Output the (x, y) coordinate of the center of the cell containing the given text.  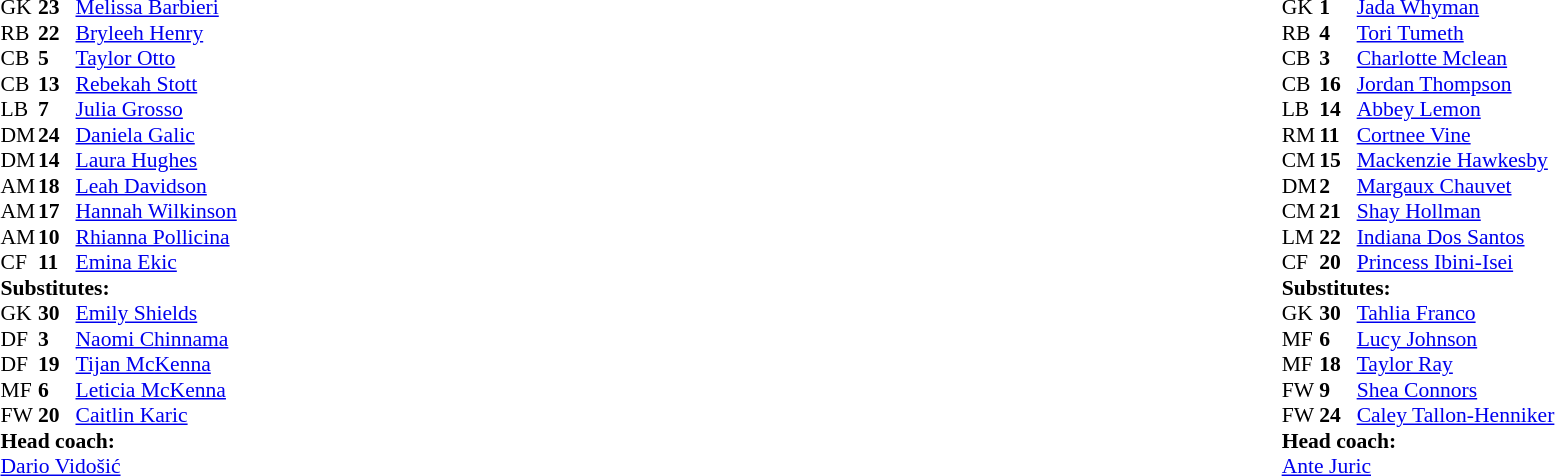
17 (57, 211)
Rebekah Stott (156, 84)
Shay Hollman (1456, 211)
RM (1301, 135)
Caley Tallon-Henniker (1456, 415)
Bryleeh Henry (156, 33)
Taylor Ray (1456, 365)
Charlotte Mclean (1456, 59)
Rhianna Pollicina (156, 237)
Mackenzie Hawkesby (1456, 161)
5 (57, 59)
Jordan Thompson (1456, 84)
Tahlia Franco (1456, 313)
Emily Shields (156, 313)
2 (1338, 186)
Laura Hughes (156, 161)
Julia Grosso (156, 109)
Taylor Otto (156, 59)
Caitlin Karic (156, 415)
Margaux Chauvet (1456, 186)
Lucy Johnson (1456, 339)
7 (57, 109)
Naomi Chinnama (156, 339)
15 (1338, 161)
Abbey Lemon (1456, 109)
9 (1338, 390)
19 (57, 365)
Hannah Wilkinson (156, 211)
Tori Tumeth (1456, 33)
Indiana Dos Santos (1456, 237)
Emina Ekic (156, 263)
Daniela Galic (156, 135)
16 (1338, 84)
Leticia McKenna (156, 390)
Cortnee Vine (1456, 135)
Tijan McKenna (156, 365)
4 (1338, 33)
Shea Connors (1456, 390)
10 (57, 237)
Princess Ibini-Isei (1456, 263)
13 (57, 84)
LM (1301, 237)
21 (1338, 211)
Leah Davidson (156, 186)
